For the text-containing cell, return its midpoint in [x, y] coordinate format. 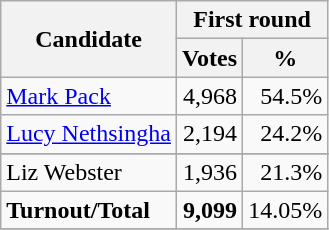
2,194 [209, 134]
% [286, 58]
First round [252, 20]
54.5% [286, 96]
1,936 [209, 172]
Liz Webster [89, 172]
14.05% [286, 210]
Turnout/Total [89, 210]
4,968 [209, 96]
Votes [209, 58]
21.3% [286, 172]
Candidate [89, 39]
24.2% [286, 134]
9,099 [209, 210]
Lucy Nethsingha [89, 134]
Mark Pack [89, 96]
